Provide the [X, Y] coordinate of the cell's center where the given text is located.  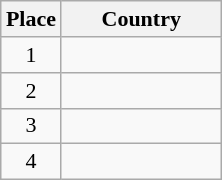
2 [31, 90]
Country [141, 19]
1 [31, 55]
3 [31, 126]
4 [31, 162]
Place [31, 19]
